Detect which cell encompasses the target text, then output its (x, y) center coordinate. 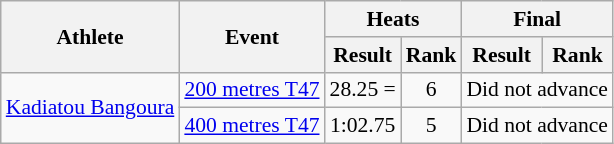
Athlete (90, 36)
400 metres T47 (252, 126)
Heats (394, 19)
Final (537, 19)
Event (252, 36)
200 metres T47 (252, 90)
Kadiatou Bangoura (90, 108)
6 (432, 90)
1:02.75 (363, 126)
28.25 = (363, 90)
5 (432, 126)
